Capture the cell that displays the provided text and extract its [X, Y] central coordinate. 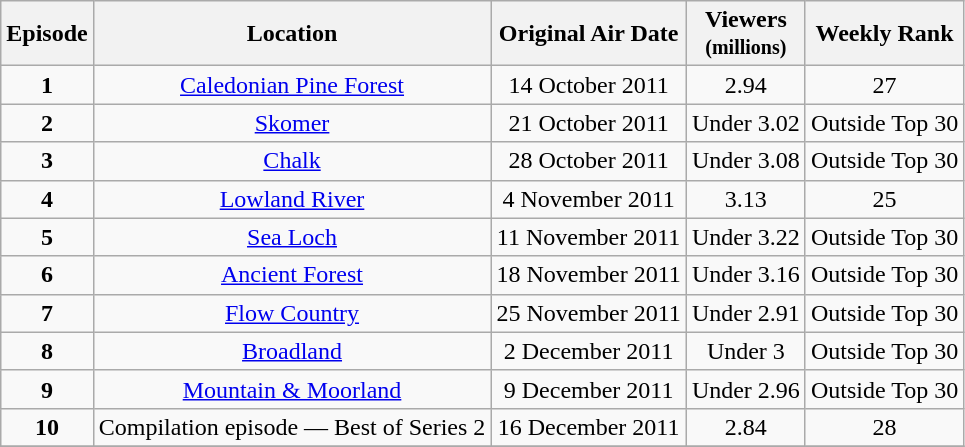
Episode [47, 34]
Viewers(millions) [746, 34]
9 [47, 389]
Location [292, 34]
2.84 [746, 427]
27 [884, 85]
Under 3.08 [746, 161]
Chalk [292, 161]
2 December 2011 [588, 351]
14 October 2011 [588, 85]
Sea Loch [292, 237]
6 [47, 275]
Compilation episode — Best of Series 2 [292, 427]
8 [47, 351]
Caledonian Pine Forest [292, 85]
18 November 2011 [588, 275]
11 November 2011 [588, 237]
25 [884, 199]
Under 3.02 [746, 123]
Under 3.16 [746, 275]
Skomer [292, 123]
4 [47, 199]
2.94 [746, 85]
4 November 2011 [588, 199]
25 November 2011 [588, 313]
28 [884, 427]
28 October 2011 [588, 161]
5 [47, 237]
Flow Country [292, 313]
Ancient Forest [292, 275]
3 [47, 161]
Under 2.96 [746, 389]
7 [47, 313]
Broadland [292, 351]
21 October 2011 [588, 123]
2 [47, 123]
10 [47, 427]
Mountain & Moorland [292, 389]
Under 3.22 [746, 237]
Under 3 [746, 351]
Weekly Rank [884, 34]
Original Air Date [588, 34]
16 December 2011 [588, 427]
Lowland River [292, 199]
3.13 [746, 199]
1 [47, 85]
Under 2.91 [746, 313]
9 December 2011 [588, 389]
